Scan for the cell matching the given text and deliver its [x, y] coordinate at center. 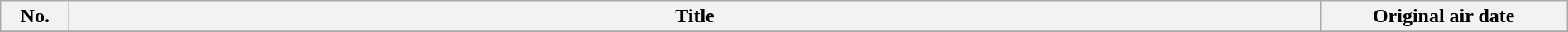
Original air date [1444, 16]
No. [35, 16]
Title [695, 16]
